Return [x, y] of the center of cell containing provided text 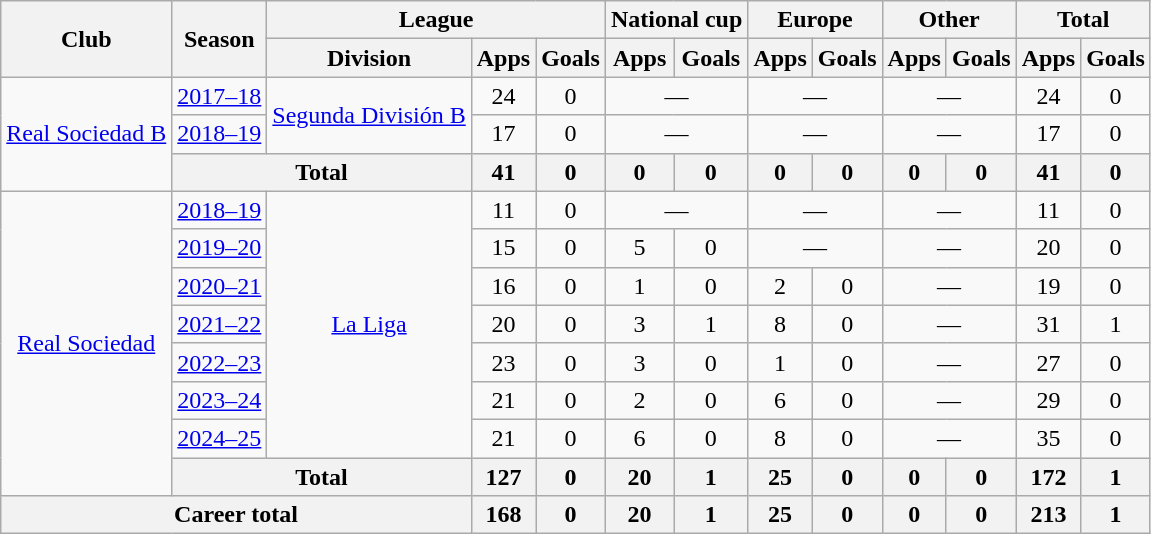
2020–21 [220, 286]
16 [503, 286]
Real Sociedad [86, 343]
2023–24 [220, 400]
15 [503, 248]
29 [1048, 400]
2021–22 [220, 324]
127 [503, 477]
31 [1048, 324]
5 [639, 248]
35 [1048, 438]
Division [369, 58]
2022–23 [220, 362]
Other [949, 20]
Segunda División B [369, 115]
172 [1048, 477]
Club [86, 39]
23 [503, 362]
Season [220, 39]
27 [1048, 362]
2017–18 [220, 96]
2024–25 [220, 438]
Europe [815, 20]
Career total [236, 515]
19 [1048, 286]
La Liga [369, 324]
League [436, 20]
168 [503, 515]
2019–20 [220, 248]
213 [1048, 515]
Real Sociedad B [86, 134]
National cup [676, 20]
